Pinpoint the cell where the given text exists, returning its (x, y) midpoint coordinate. 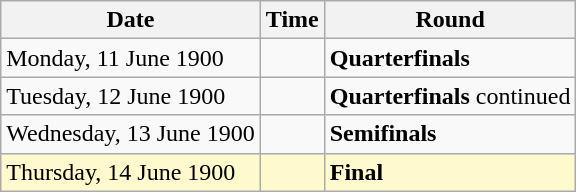
Wednesday, 13 June 1900 (131, 134)
Round (450, 20)
Thursday, 14 June 1900 (131, 172)
Tuesday, 12 June 1900 (131, 96)
Monday, 11 June 1900 (131, 58)
Date (131, 20)
Quarterfinals continued (450, 96)
Final (450, 172)
Semifinals (450, 134)
Time (292, 20)
Quarterfinals (450, 58)
